Pinpoint the cell where the given text exists, returning its [X, Y] midpoint coordinate. 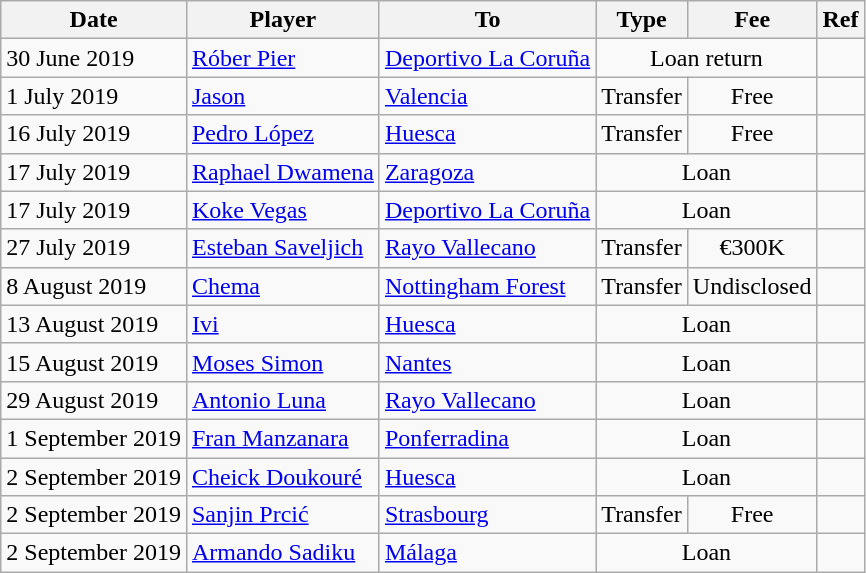
Fee [752, 20]
1 July 2019 [94, 96]
13 August 2019 [94, 324]
Cheick Doukouré [282, 477]
15 August 2019 [94, 362]
Raphael Dwamena [282, 172]
Antonio Luna [282, 400]
Esteban Saveljich [282, 248]
Ref [840, 20]
Koke Vegas [282, 210]
Type [642, 20]
Strasbourg [487, 515]
To [487, 20]
16 July 2019 [94, 134]
8 August 2019 [94, 286]
Málaga [487, 553]
Player [282, 20]
Ponferradina [487, 438]
Valencia [487, 96]
27 July 2019 [94, 248]
Undisclosed [752, 286]
Sanjin Prcić [282, 515]
Ivi [282, 324]
Nottingham Forest [487, 286]
Fran Manzanara [282, 438]
1 September 2019 [94, 438]
Nantes [487, 362]
Jason [282, 96]
Moses Simon [282, 362]
Róber Pier [282, 58]
Armando Sadiku [282, 553]
Date [94, 20]
Pedro López [282, 134]
Zaragoza [487, 172]
30 June 2019 [94, 58]
29 August 2019 [94, 400]
Loan return [706, 58]
Chema [282, 286]
€300K [752, 248]
